Extract the (x, y) coordinate from the center of the cell holding the provided text.  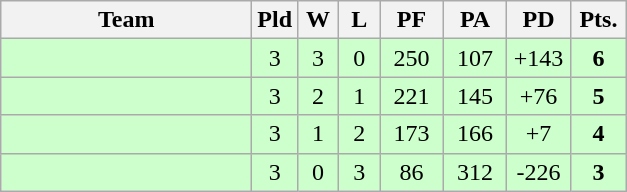
4 (598, 134)
-226 (539, 172)
107 (475, 58)
PD (539, 20)
6 (598, 58)
221 (412, 96)
250 (412, 58)
L (360, 20)
Pld (275, 20)
86 (412, 172)
PF (412, 20)
PA (475, 20)
5 (598, 96)
W (318, 20)
+7 (539, 134)
Pts. (598, 20)
145 (475, 96)
Team (126, 20)
312 (475, 172)
+143 (539, 58)
166 (475, 134)
+76 (539, 96)
173 (412, 134)
